Scan for the cell matching the given text and deliver its [X, Y] coordinate at center. 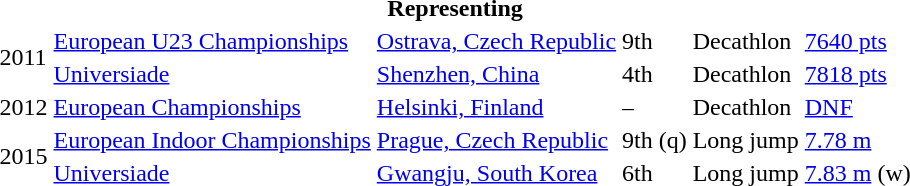
Ostrava, Czech Republic [496, 41]
Universiade [212, 74]
9th [655, 41]
Long jump [746, 140]
Prague, Czech Republic [496, 140]
European U23 Championships [212, 41]
4th [655, 74]
Shenzhen, China [496, 74]
– [655, 107]
9th (q) [655, 140]
European Indoor Championships [212, 140]
European Championships [212, 107]
Helsinki, Finland [496, 107]
